Pinpoint the cell where the given text exists, returning its (X, Y) midpoint coordinate. 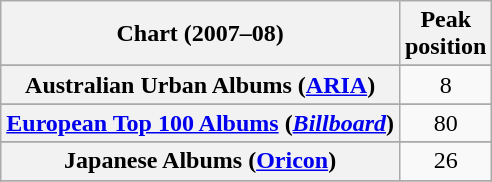
8 (445, 85)
Japanese Albums (Oricon) (200, 161)
European Top 100 Albums (Billboard) (200, 123)
80 (445, 123)
Chart (2007–08) (200, 34)
Australian Urban Albums (ARIA) (200, 85)
26 (445, 161)
Peakposition (445, 34)
